Return (X, Y) of the center of cell containing provided text 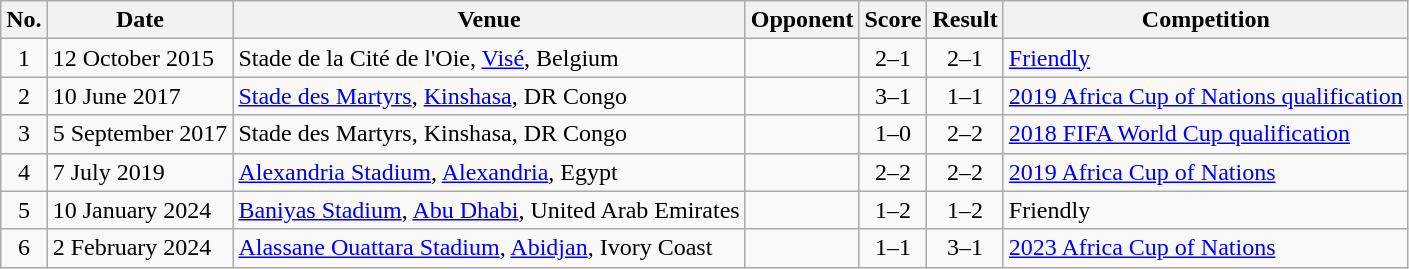
Opponent (802, 20)
Alassane Ouattara Stadium, Abidjan, Ivory Coast (489, 248)
2 February 2024 (140, 248)
Alexandria Stadium, Alexandria, Egypt (489, 172)
No. (24, 20)
Date (140, 20)
1 (24, 58)
5 September 2017 (140, 134)
2018 FIFA World Cup qualification (1206, 134)
Stade de la Cité de l'Oie, Visé, Belgium (489, 58)
2019 Africa Cup of Nations (1206, 172)
4 (24, 172)
5 (24, 210)
2 (24, 96)
2023 Africa Cup of Nations (1206, 248)
12 October 2015 (140, 58)
Venue (489, 20)
7 July 2019 (140, 172)
10 January 2024 (140, 210)
3 (24, 134)
Result (965, 20)
Score (893, 20)
Baniyas Stadium, Abu Dhabi, United Arab Emirates (489, 210)
6 (24, 248)
10 June 2017 (140, 96)
2019 Africa Cup of Nations qualification (1206, 96)
Competition (1206, 20)
1–0 (893, 134)
